Determine the [x, y] coordinate at the center of the cell enclosing the given text.  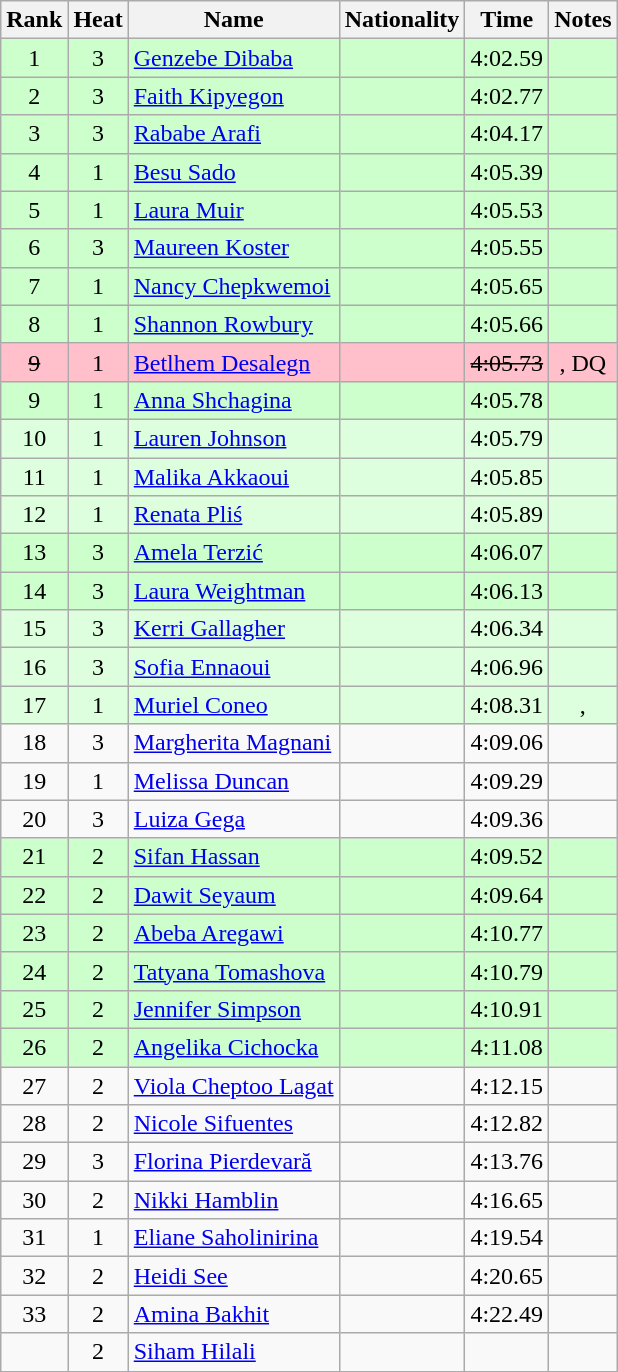
4:05.78 [507, 400]
33 [34, 1314]
4:11.08 [507, 1047]
Rank [34, 20]
Angelika Cichocka [234, 1047]
22 [34, 895]
25 [34, 1009]
4:09.52 [507, 857]
6 [34, 248]
4:22.49 [507, 1314]
Name [234, 20]
27 [34, 1085]
Eliane Saholinirina [234, 1238]
4:10.91 [507, 1009]
Betlhem Desalegn [234, 362]
Siham Hilali [234, 1352]
Sofia Ennaoui [234, 667]
4:12.82 [507, 1124]
29 [34, 1162]
23 [34, 933]
4:09.06 [507, 743]
4:02.59 [507, 58]
4:04.17 [507, 134]
Malika Akkaoui [234, 477]
4:12.15 [507, 1085]
4:13.76 [507, 1162]
Faith Kipyegon [234, 96]
Maureen Koster [234, 248]
17 [34, 705]
Heat [98, 20]
4:19.54 [507, 1238]
24 [34, 971]
Dawit Seyaum [234, 895]
4:05.79 [507, 438]
Viola Cheptoo Lagat [234, 1085]
Abeba Aregawi [234, 933]
4:06.96 [507, 667]
Heidi See [234, 1276]
Shannon Rowbury [234, 324]
Laura Muir [234, 210]
Nancy Chepkwemoi [234, 286]
28 [34, 1124]
4:02.77 [507, 96]
4:08.31 [507, 705]
Time [507, 20]
20 [34, 819]
4:10.77 [507, 933]
10 [34, 438]
4:16.65 [507, 1200]
4:05.65 [507, 286]
30 [34, 1200]
4:05.39 [507, 172]
13 [34, 553]
5 [34, 210]
Margherita Magnani [234, 743]
, [583, 705]
21 [34, 857]
4:05.89 [507, 515]
Jennifer Simpson [234, 1009]
Sifan Hassan [234, 857]
4:10.79 [507, 971]
4:09.29 [507, 781]
Kerri Gallagher [234, 629]
Besu Sado [234, 172]
7 [34, 286]
Luiza Gega [234, 819]
4:05.55 [507, 248]
Anna Shchagina [234, 400]
4:06.07 [507, 553]
Renata Pliś [234, 515]
, DQ [583, 362]
26 [34, 1047]
4:05.73 [507, 362]
Amela Terzić [234, 553]
4:05.53 [507, 210]
Florina Pierdevară [234, 1162]
15 [34, 629]
Lauren Johnson [234, 438]
Notes [583, 20]
16 [34, 667]
Genzebe Dibaba [234, 58]
4:09.36 [507, 819]
14 [34, 591]
4:05.66 [507, 324]
Tatyana Tomashova [234, 971]
Muriel Coneo [234, 705]
18 [34, 743]
Melissa Duncan [234, 781]
Nikki Hamblin [234, 1200]
31 [34, 1238]
12 [34, 515]
4 [34, 172]
Nicole Sifuentes [234, 1124]
4:20.65 [507, 1276]
32 [34, 1276]
19 [34, 781]
4:05.85 [507, 477]
Nationality [402, 20]
8 [34, 324]
Laura Weightman [234, 591]
4:06.34 [507, 629]
Rababe Arafi [234, 134]
4:09.64 [507, 895]
4:06.13 [507, 591]
11 [34, 477]
Amina Bakhit [234, 1314]
